Pinpoint the cell where the given text exists, returning its (X, Y) midpoint coordinate. 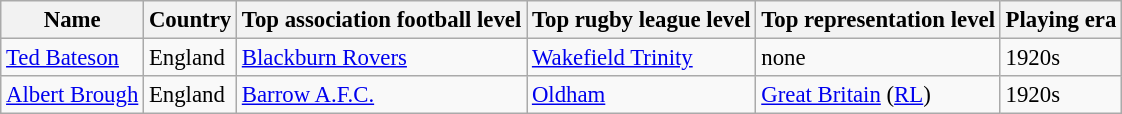
Albert Brough (72, 95)
Playing era (1060, 20)
Top rugby league level (642, 20)
Country (190, 20)
Name (72, 20)
Blackburn Rovers (381, 58)
Oldham (642, 95)
Top association football level (381, 20)
Great Britain (RL) (878, 95)
Top representation level (878, 20)
Wakefield Trinity (642, 58)
Barrow A.F.C. (381, 95)
Ted Bateson (72, 58)
none (878, 58)
